Output the (X, Y) coordinate of the center of the cell containing the given text.  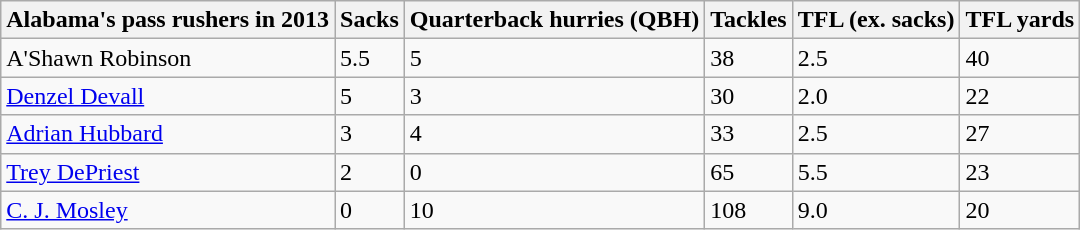
A'Shawn Robinson (168, 58)
TFL (ex. sacks) (876, 20)
4 (554, 134)
33 (749, 134)
108 (749, 210)
Trey DePriest (168, 172)
23 (1020, 172)
9.0 (876, 210)
27 (1020, 134)
Adrian Hubbard (168, 134)
20 (1020, 210)
Alabama's pass rushers in 2013 (168, 20)
22 (1020, 96)
10 (554, 210)
65 (749, 172)
2.0 (876, 96)
TFL yards (1020, 20)
38 (749, 58)
C. J. Mosley (168, 210)
Sacks (370, 20)
Tackles (749, 20)
Denzel Devall (168, 96)
2 (370, 172)
40 (1020, 58)
30 (749, 96)
Quarterback hurries (QBH) (554, 20)
